From the cell containing the given text, extract its center point as [X, Y] coordinate. 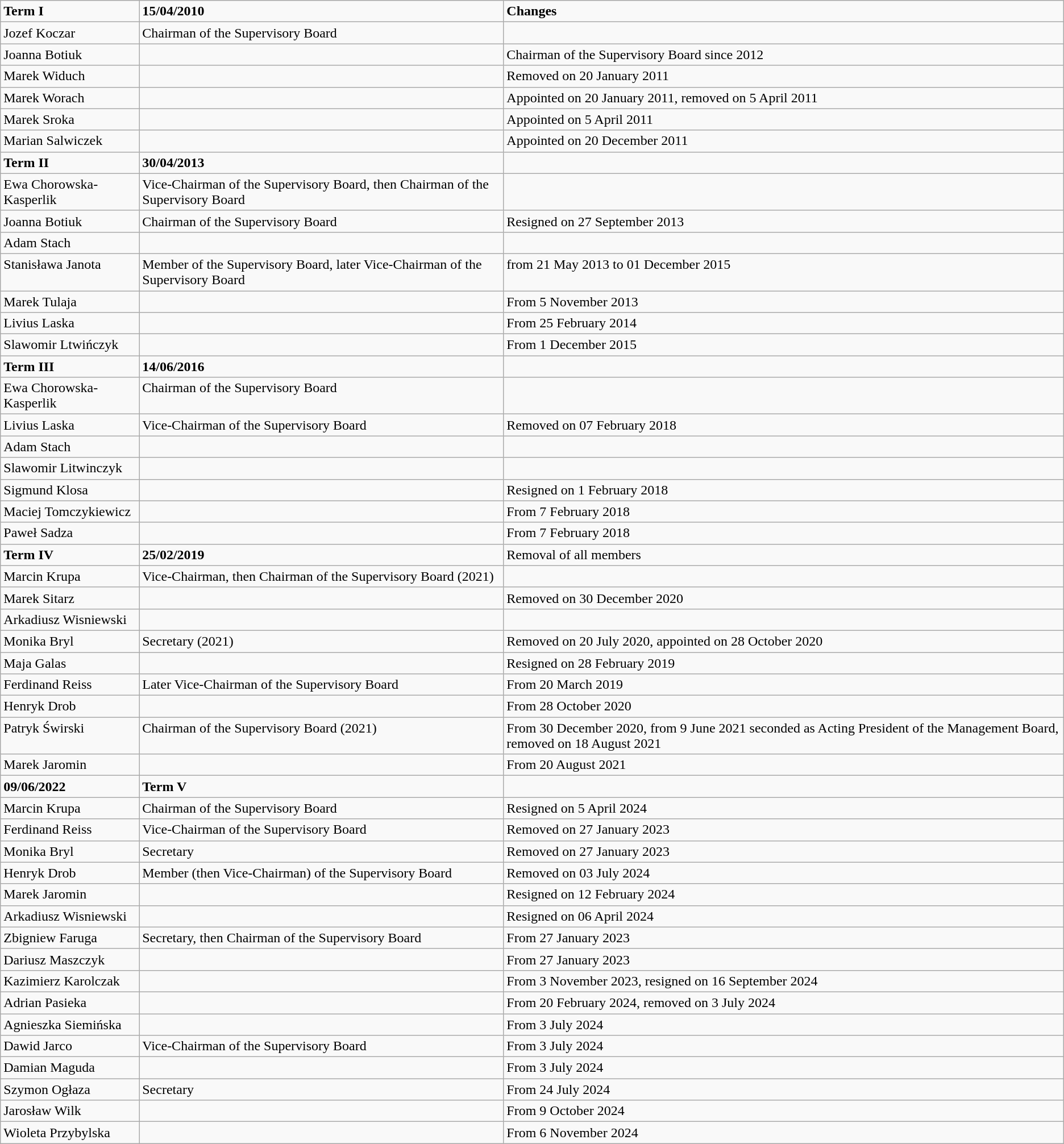
Kazimierz Karolczak [70, 981]
From 20 March 2019 [783, 685]
Agnieszka Siemińska [70, 1025]
Dariusz Maszczyk [70, 959]
From 5 November 2013 [783, 302]
Term III [70, 367]
Damian Maguda [70, 1068]
Term IV [70, 555]
Secretary, then Chairman of the Supervisory Board [322, 938]
Removed on 03 July 2024 [783, 873]
Sigmund Klosa [70, 490]
Patryk Świrski [70, 735]
Secretary (2021) [322, 641]
Resigned on 28 February 2019 [783, 663]
Dawid Jarco [70, 1046]
Term II [70, 163]
Chairman of the Supervisory Board since 2012 [783, 55]
Appointed on 20 January 2011, removed on 5 April 2011 [783, 98]
Jozef Koczar [70, 33]
Marek Widuch [70, 76]
25/02/2019 [322, 555]
Adrian Pasieka [70, 1002]
Jarosław Wilk [70, 1111]
From 1 December 2015 [783, 345]
Term I [70, 11]
Stanisława Janota [70, 272]
14/06/2016 [322, 367]
Member (then Vice-Chairman) of the Supervisory Board [322, 873]
09/06/2022 [70, 787]
Szymon Ogłaza [70, 1089]
Appointed on 5 April 2011 [783, 119]
From 30 December 2020, from 9 June 2021 seconded as Acting President of the Management Board, removed on 18 August 2021 [783, 735]
30/04/2013 [322, 163]
Vice-Chairman, then Chairman of the Supervisory Board (2021) [322, 576]
From 25 February 2014 [783, 323]
From 20 August 2021 [783, 765]
from 21 May 2013 to 01 December 2015 [783, 272]
From 9 October 2024 [783, 1111]
Marek Tulaja [70, 302]
From 24 July 2024 [783, 1089]
Resigned on 1 February 2018 [783, 490]
Removal of all members [783, 555]
Term V [322, 787]
Resigned on 12 February 2024 [783, 895]
Marek Worach [70, 98]
Vice-Chairman of the Supervisory Board, then Chairman of the Supervisory Board [322, 192]
Removed on 30 December 2020 [783, 598]
Maja Galas [70, 663]
Removed on 20 January 2011 [783, 76]
Wioleta Przybylska [70, 1133]
Resigned on 5 April 2024 [783, 808]
Removed on 20 July 2020, appointed on 28 October 2020 [783, 641]
Paweł Sadza [70, 533]
Removed on 07 February 2018 [783, 425]
Chairman of the Supervisory Board (2021) [322, 735]
Changes [783, 11]
Zbigniew Faruga [70, 938]
Slawomir Litwinczyk [70, 468]
Slawomir Ltwińczyk [70, 345]
From 3 November 2023, resigned on 16 September 2024 [783, 981]
Member of the Supervisory Board, later Vice-Chairman of the Supervisory Board [322, 272]
Resigned on 27 September 2013 [783, 221]
Resigned on 06 April 2024 [783, 916]
From 20 February 2024, removed on 3 July 2024 [783, 1002]
Marek Sroka [70, 119]
Marek Sitarz [70, 598]
From 28 October 2020 [783, 706]
Marian Salwiczek [70, 141]
From 6 November 2024 [783, 1133]
Maciej Tomczykiewicz [70, 511]
15/04/2010 [322, 11]
Appointed on 20 December 2011 [783, 141]
Later Vice-Chairman of the Supervisory Board [322, 685]
